Detect which cell encompasses the target text, then output its [x, y] center coordinate. 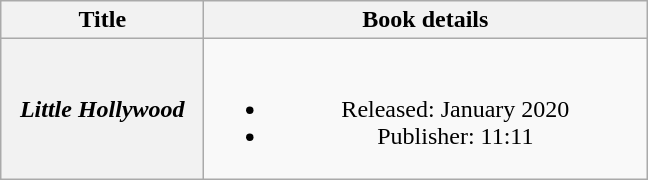
Book details [426, 20]
Little Hollywood [102, 109]
Title [102, 20]
Released: January 2020Publisher: 11:11 [426, 109]
